Pinpoint the cell where the given text exists, returning its (X, Y) midpoint coordinate. 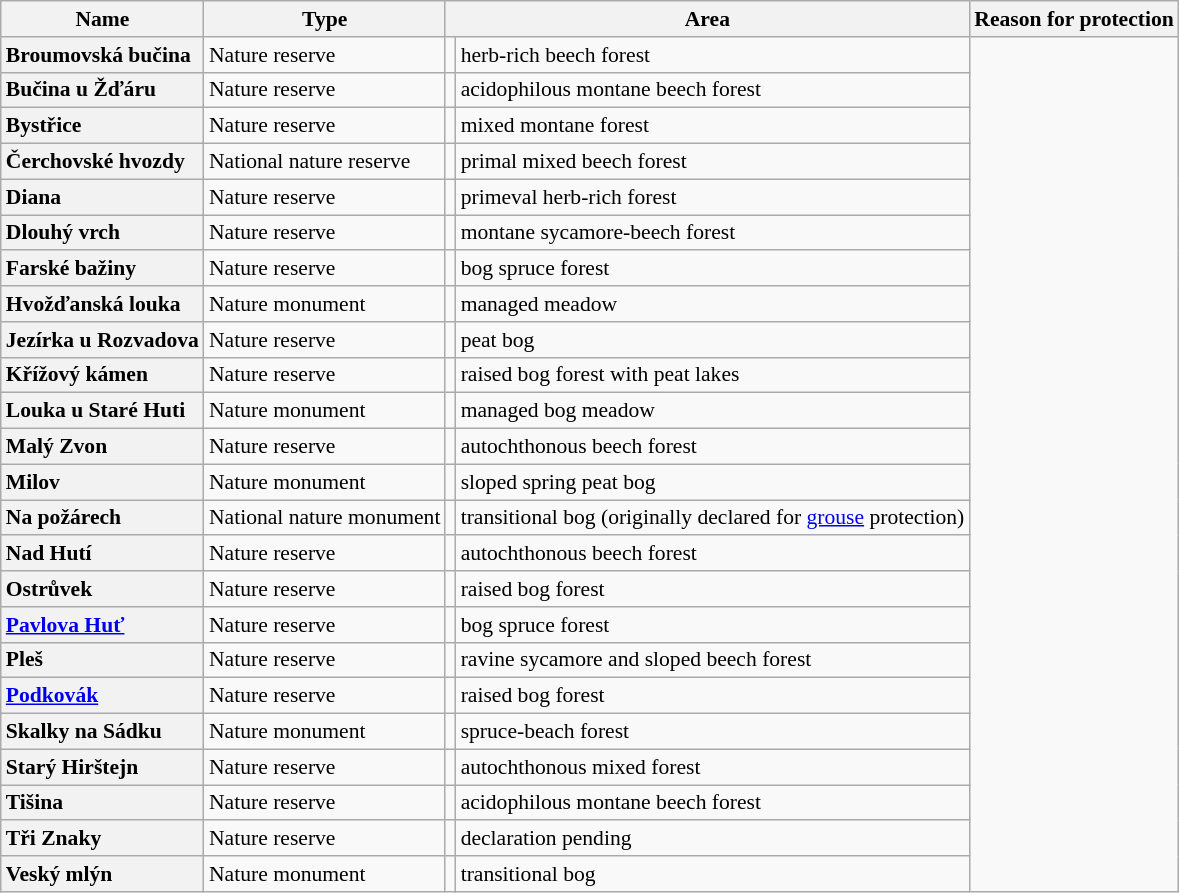
transitional bog (originally declared for grouse protection) (713, 518)
Veský mlýn (102, 874)
primeval herb-rich forest (713, 197)
Farské bažiny (102, 269)
Ostrůvek (102, 589)
Type (325, 19)
Jezírka u Rozvadova (102, 340)
ravine sycamore and sloped beech forest (713, 660)
Podkovák (102, 696)
raised bog forest with peat lakes (713, 375)
Křížový kámen (102, 375)
Name (102, 19)
Bystřice (102, 126)
Dlouhý vrch (102, 233)
Skalky na Sádku (102, 732)
autochthonous mixed forest (713, 767)
Tišina (102, 803)
Čerchovské hvozdy (102, 162)
montane sycamore-beech forest (713, 233)
Starý Hirštejn (102, 767)
transitional bog (713, 874)
peat bog (713, 340)
Malý Zvon (102, 447)
managed meadow (713, 304)
Reason for protection (1074, 19)
Area (707, 19)
Bučina u Žďáru (102, 90)
National nature monument (325, 518)
herb-rich beech forest (713, 55)
mixed montane forest (713, 126)
Tři Znaky (102, 839)
sloped spring peat bog (713, 482)
Diana (102, 197)
managed bog meadow (713, 411)
Na požárech (102, 518)
Hvožďanská louka (102, 304)
declaration pending (713, 839)
Pleš (102, 660)
spruce-beach forest (713, 732)
primal mixed beech forest (713, 162)
Nad Hutí (102, 554)
Milov (102, 482)
Broumovská bučina (102, 55)
National nature reserve (325, 162)
Louka u Staré Huti (102, 411)
Pavlova Huť (102, 625)
